Detect which cell encompasses the target text, then output its [x, y] center coordinate. 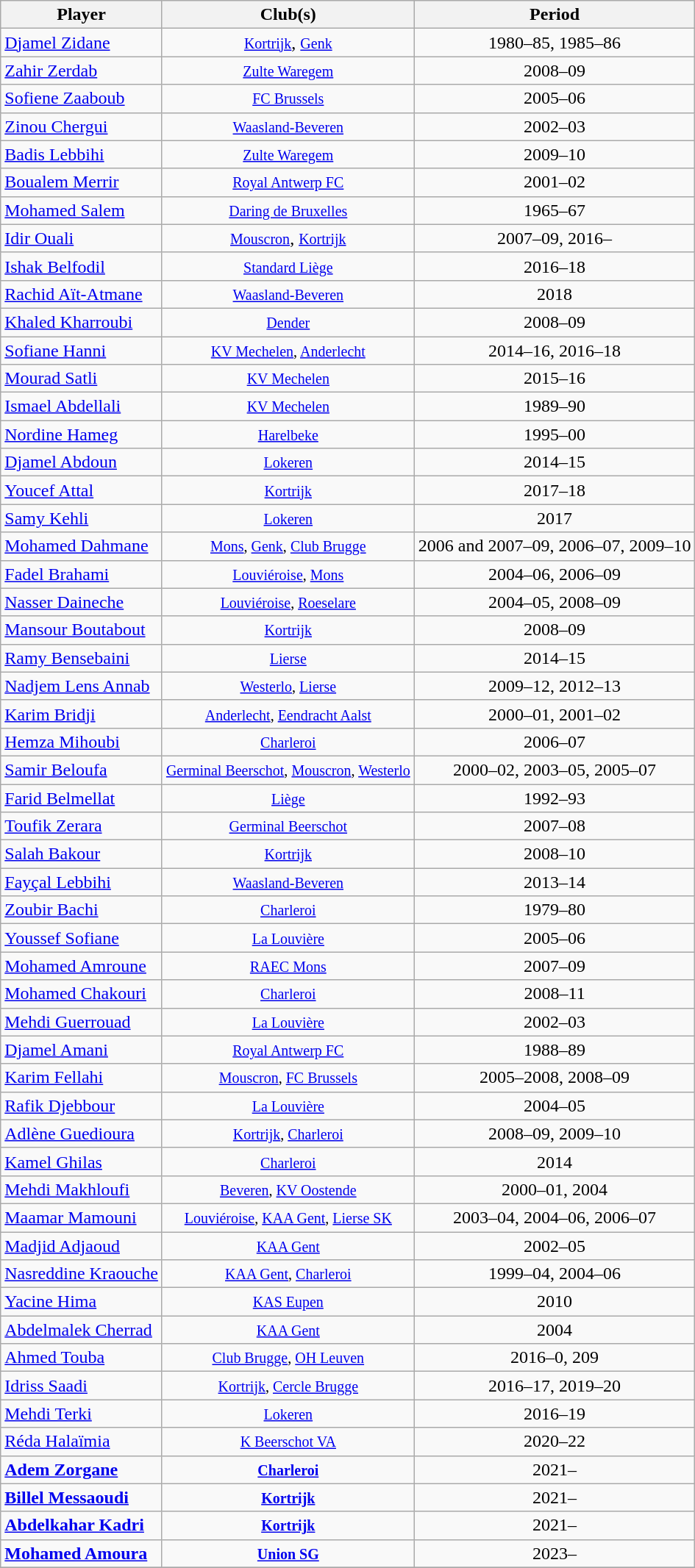
Hemza Mihoubi [82, 742]
Farid Belmellat [82, 798]
Mons, Genk, Club Brugge [288, 546]
Youcef Attal [82, 490]
Nasser Daineche [82, 602]
2007–09, 2016– [555, 238]
Adlène Guedioura [82, 1134]
Karim Fellahi [82, 1078]
Ahmed Touba [82, 1358]
2002–05 [555, 1246]
Mehdi Guerrouad [82, 1022]
Adem Zorgane [82, 1469]
Toufik Zerara [82, 826]
Liège [288, 798]
Louviéroise, Mons [288, 574]
Djamel Amani [82, 1050]
Mohamed Amroune [82, 966]
Idir Ouali [82, 238]
Zinou Chergui [82, 126]
2009–10 [555, 154]
Kortrijk, Charleroi [288, 1134]
Samir Beloufa [82, 770]
1965–67 [555, 210]
Boualem Merrir [82, 182]
Fadel Brahami [82, 574]
Mehdi Terki [82, 1414]
2005–2008, 2008–09 [555, 1078]
FC Brussels [288, 99]
Djamel Abdoun [82, 462]
Réda Halaïmia [82, 1442]
2023– [555, 1553]
KV Mechelen, Anderlecht [288, 351]
Mohamed Amoura [82, 1553]
Samy Kehli [82, 518]
Germinal Beerschot, Mouscron, Westerlo [288, 770]
1995–00 [555, 434]
2004–05 [555, 1106]
1980–85, 1985–86 [555, 43]
2008–10 [555, 854]
2016–19 [555, 1414]
Rachid Aït-Atmane [82, 294]
RAEC Mons [288, 966]
Ismael Abdellali [82, 407]
2016–0, 209 [555, 1358]
Lierse [288, 658]
Rafik Djebbour [82, 1106]
Djamel Zidane [82, 43]
Ishak Belfodil [82, 266]
2008–11 [555, 994]
Zoubir Bachi [82, 910]
2000–02, 2003–05, 2005–07 [555, 770]
Nordine Hameg [82, 434]
Period [555, 15]
Zahir Zerdab [82, 71]
2006 and 2007–09, 2006–07, 2009–10 [555, 546]
2017 [555, 518]
Idriss Saadi [82, 1386]
Kortrijk, Cercle Brugge [288, 1386]
1979–80 [555, 910]
Kortrijk, Genk [288, 43]
1992–93 [555, 798]
Mehdi Makhloufi [82, 1189]
2001–02 [555, 182]
Billel Messaoudi [82, 1497]
Beveren, KV Oostende [288, 1189]
Mohamed Dahmane [82, 546]
Mouscron, FC Brussels [288, 1078]
2017–18 [555, 490]
2003–04, 2004–06, 2006–07 [555, 1217]
K Beerschot VA [288, 1442]
Mohamed Salem [82, 210]
2007–08 [555, 826]
2016–17, 2019–20 [555, 1386]
2000–01, 2004 [555, 1189]
2016–18 [555, 266]
Mourad Satli [82, 379]
KAS Eupen [288, 1302]
Club Brugge, OH Leuven [288, 1358]
Fayçal Lebbihi [82, 882]
Player [82, 15]
Youssef Sofiane [82, 938]
Westerlo, Lierse [288, 686]
Abdelkahar Kadri [82, 1525]
Louviéroise, KAA Gent, Lierse SK [288, 1217]
Badis Lebbihi [82, 154]
2004 [555, 1330]
Germinal Beerschot [288, 826]
2020–22 [555, 1442]
Sofiene Zaaboub [82, 99]
Union SG [288, 1553]
Anderlecht, Eendracht Aalst [288, 714]
Kamel Ghilas [82, 1161]
2015–16 [555, 379]
2014–16, 2016–18 [555, 351]
Sofiane Hanni [82, 351]
1999–04, 2004–06 [555, 1274]
Mouscron, Kortrijk [288, 238]
Ramy Bensebaini [82, 658]
2004–06, 2006–09 [555, 574]
Salah Bakour [82, 854]
KAA Gent, Charleroi [288, 1274]
2009–12, 2012–13 [555, 686]
Mohamed Chakouri [82, 994]
2008–09, 2009–10 [555, 1134]
Madjid Adjaoud [82, 1246]
Club(s) [288, 15]
Mansour Boutabout [82, 630]
2000–01, 2001–02 [555, 714]
1989–90 [555, 407]
Nadjem Lens Annab [82, 686]
Standard Liège [288, 266]
Harelbeke [288, 434]
1988–89 [555, 1050]
Daring de Bruxelles [288, 210]
Khaled Kharroubi [82, 322]
Nasreddine Kraouche [82, 1274]
2013–14 [555, 882]
Karim Bridji [82, 714]
2014 [555, 1161]
Maamar Mamouni [82, 1217]
2018 [555, 294]
2007–09 [555, 966]
Abdelmalek Cherrad [82, 1330]
Louviéroise, Roeselare [288, 602]
Yacine Hima [82, 1302]
2006–07 [555, 742]
Dender [288, 322]
2004–05, 2008–09 [555, 602]
2010 [555, 1302]
